Return the (x, y) coordinate for the center point of the cell that contains the specified text.  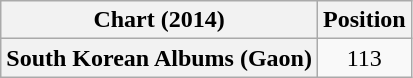
113 (364, 58)
Chart (2014) (160, 20)
South Korean Albums (Gaon) (160, 58)
Position (364, 20)
